Scan for the cell matching the given text and deliver its [x, y] coordinate at center. 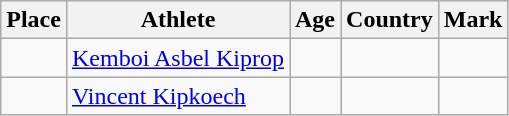
Country [390, 20]
Place [34, 20]
Athlete [178, 20]
Vincent Kipkoech [178, 96]
Mark [473, 20]
Age [316, 20]
Kemboi Asbel Kiprop [178, 58]
